Identify which cell holds the provided text, then report its (X, Y) central coordinate. 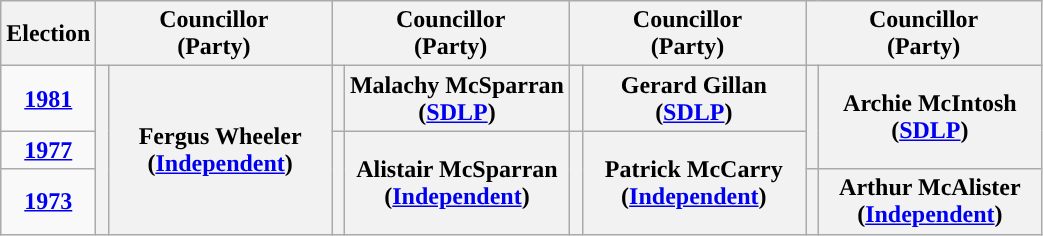
Malachy McSparran (SDLP) (456, 98)
Archie McIntosh (SDLP) (930, 118)
1977 (48, 150)
1981 (48, 98)
Patrick McCarry (Independent) (694, 182)
Election (48, 34)
Fergus Wheeler (Independent) (220, 150)
Arthur McAlister (Independent) (930, 202)
Alistair McSparran (Independent) (456, 182)
1973 (48, 202)
Gerard Gillan (SDLP) (694, 98)
